Scan for the cell matching the given text and deliver its [x, y] coordinate at center. 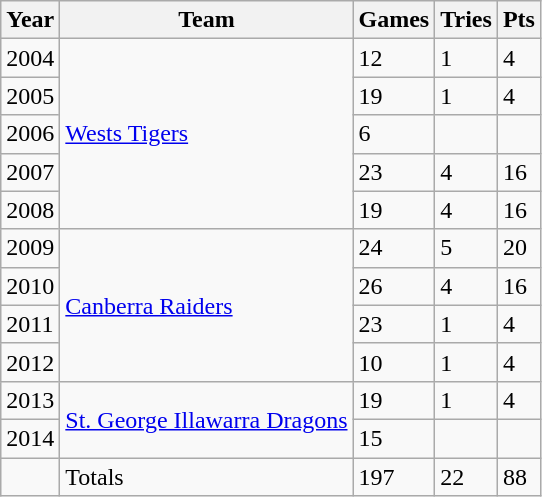
2012 [30, 362]
Totals [206, 477]
20 [518, 248]
2004 [30, 58]
2005 [30, 96]
Games [394, 20]
6 [394, 134]
2006 [30, 134]
Pts [518, 20]
2013 [30, 400]
24 [394, 248]
197 [394, 477]
26 [394, 286]
2007 [30, 172]
2010 [30, 286]
St. George Illawarra Dragons [206, 419]
2014 [30, 438]
88 [518, 477]
Wests Tigers [206, 134]
Tries [466, 20]
2009 [30, 248]
2008 [30, 210]
22 [466, 477]
15 [394, 438]
12 [394, 58]
Year [30, 20]
10 [394, 362]
Team [206, 20]
Canberra Raiders [206, 305]
2011 [30, 324]
5 [466, 248]
